Extract the (x, y) coordinate from the center of the cell holding the provided text.  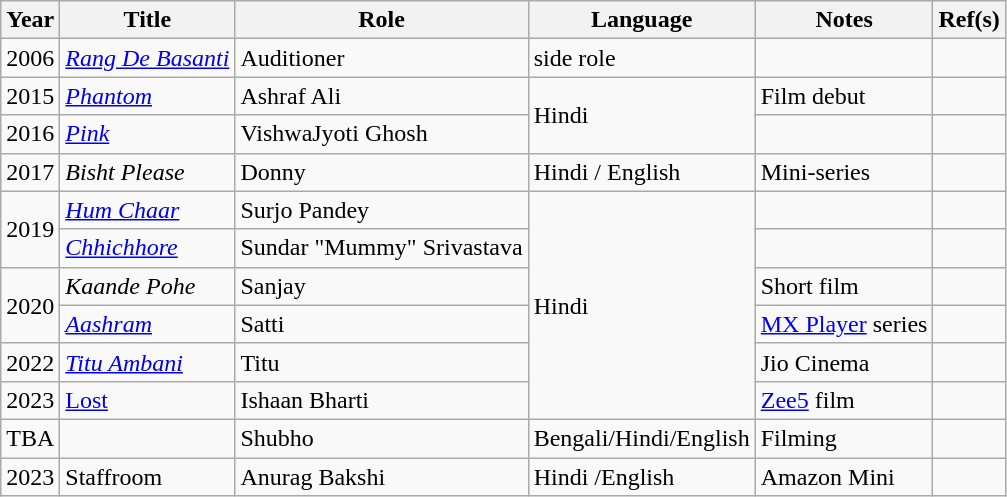
Titu (382, 362)
Pink (148, 134)
Kaande Pohe (148, 286)
Anurag Bakshi (382, 477)
Surjo Pandey (382, 210)
Hum Chaar (148, 210)
Notes (844, 20)
Hindi /English (642, 477)
Language (642, 20)
Year (30, 20)
Mini-series (844, 172)
Satti (382, 324)
Title (148, 20)
2015 (30, 96)
Bisht Please (148, 172)
Shubho (382, 438)
VishwaJyoti Ghosh (382, 134)
Sanjay (382, 286)
MX Player series (844, 324)
Ashraf Ali (382, 96)
2017 (30, 172)
Hindi / English (642, 172)
Jio Cinema (844, 362)
2022 (30, 362)
Aashram (148, 324)
Donny (382, 172)
Rang De Basanti (148, 58)
Bengali/Hindi/English (642, 438)
Role (382, 20)
Staffroom (148, 477)
Titu Ambani (148, 362)
Filming (844, 438)
2019 (30, 229)
Film debut (844, 96)
Sundar "Mummy" Srivastava (382, 248)
2006 (30, 58)
Phantom (148, 96)
Amazon Mini (844, 477)
Chhichhore (148, 248)
2020 (30, 305)
Ishaan Bharti (382, 400)
Zee5 film (844, 400)
Auditioner (382, 58)
TBA (30, 438)
Lost (148, 400)
2016 (30, 134)
Ref(s) (969, 20)
side role (642, 58)
Short film (844, 286)
